Locate the cell with the specified text and output its (X, Y) center coordinate. 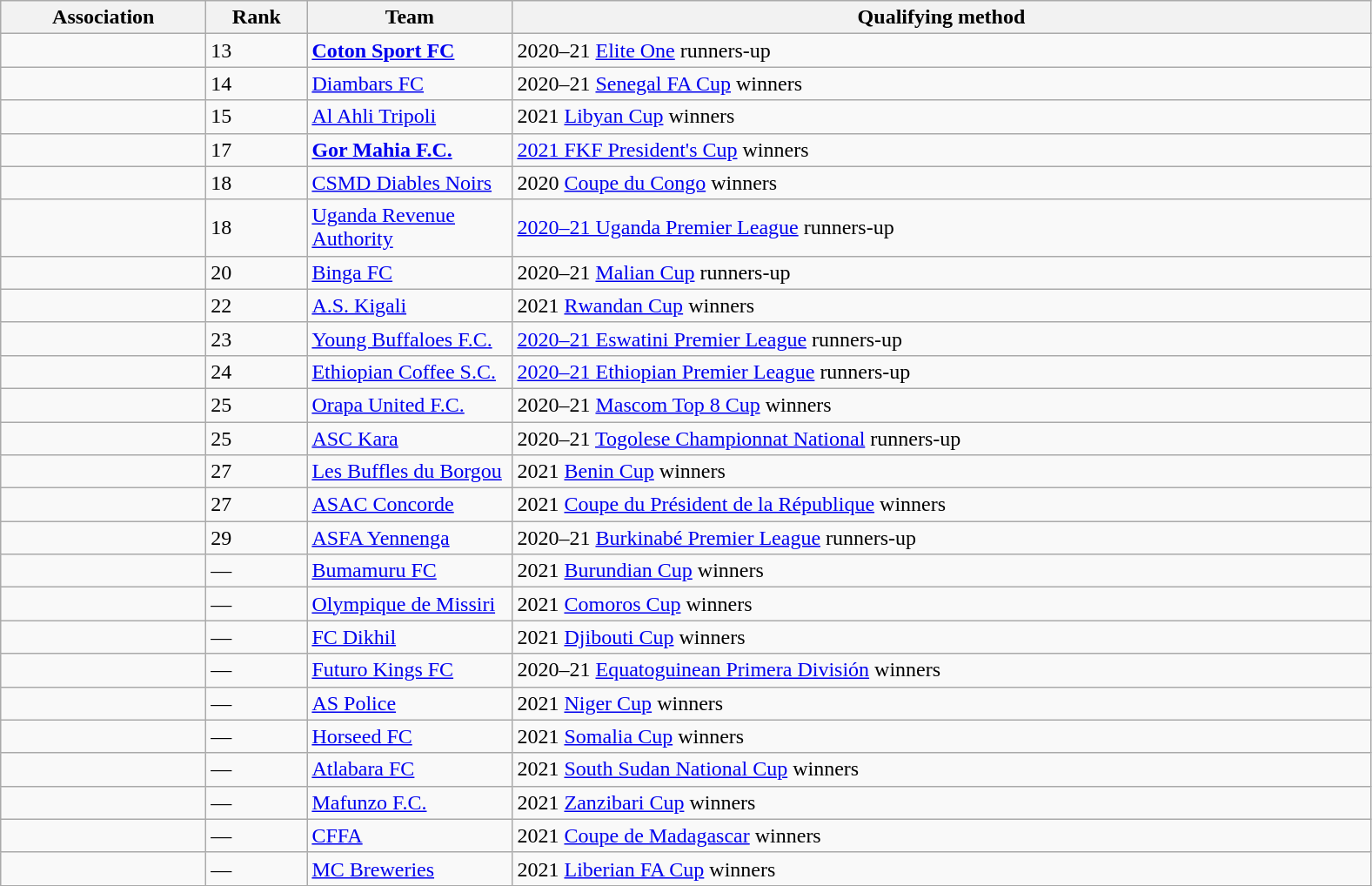
23 (257, 339)
2021 Liberian FA Cup winners (941, 869)
Futuro Kings FC (410, 670)
Binga FC (410, 272)
2021 Comoros Cup winners (941, 604)
13 (257, 50)
Orapa United F.C. (410, 405)
Mafunzo F.C. (410, 802)
Les Buffles du Borgou (410, 472)
FC Dikhil (410, 637)
2020–21 Equatoguinean Primera División winners (941, 670)
ASC Kara (410, 438)
2021 FKF President's Cup winners (941, 150)
2021 Somalia Cup winners (941, 736)
Atlabara FC (410, 769)
14 (257, 84)
Coton Sport FC (410, 50)
2021 Coupe du Président de la République winners (941, 505)
Ethiopian Coffee S.C. (410, 372)
2020–21 Elite One runners-up (941, 50)
Association (104, 17)
CSMD Diables Noirs (410, 183)
MC Breweries (410, 869)
2021 South Sudan National Cup winners (941, 769)
2020–21 Burkinabé Premier League runners-up (941, 538)
Team (410, 17)
CFFA (410, 836)
22 (257, 305)
ASFA Yennenga (410, 538)
29 (257, 538)
2020–21 Eswatini Premier League runners-up (941, 339)
2020–21 Togolese Championnat National runners-up (941, 438)
20 (257, 272)
2020–21 Uganda Premier League runners-up (941, 228)
2021 Burundian Cup winners (941, 571)
2021 Coupe de Madagascar winners (941, 836)
2021 Djibouti Cup winners (941, 637)
A.S. Kigali (410, 305)
2021 Zanzibari Cup winners (941, 802)
2021 Libyan Cup winners (941, 117)
2021 Benin Cup winners (941, 472)
Olympique de Missiri (410, 604)
15 (257, 117)
Young Buffaloes F.C. (410, 339)
Uganda Revenue Authority (410, 228)
2020–21 Mascom Top 8 Cup winners (941, 405)
Rank (257, 17)
Qualifying method (941, 17)
2021 Rwandan Cup winners (941, 305)
2020–21 Senegal FA Cup winners (941, 84)
2020–21 Ethiopian Premier League runners-up (941, 372)
Horseed FC (410, 736)
Diambars FC (410, 84)
17 (257, 150)
Gor Mahia F.C. (410, 150)
24 (257, 372)
ASAC Concorde (410, 505)
2020 Coupe du Congo winners (941, 183)
Al Ahli Tripoli (410, 117)
AS Police (410, 703)
Bumamuru FC (410, 571)
2021 Niger Cup winners (941, 703)
2020–21 Malian Cup runners-up (941, 272)
